Determine the (X, Y) coordinate at the center of the cell enclosing the given text.  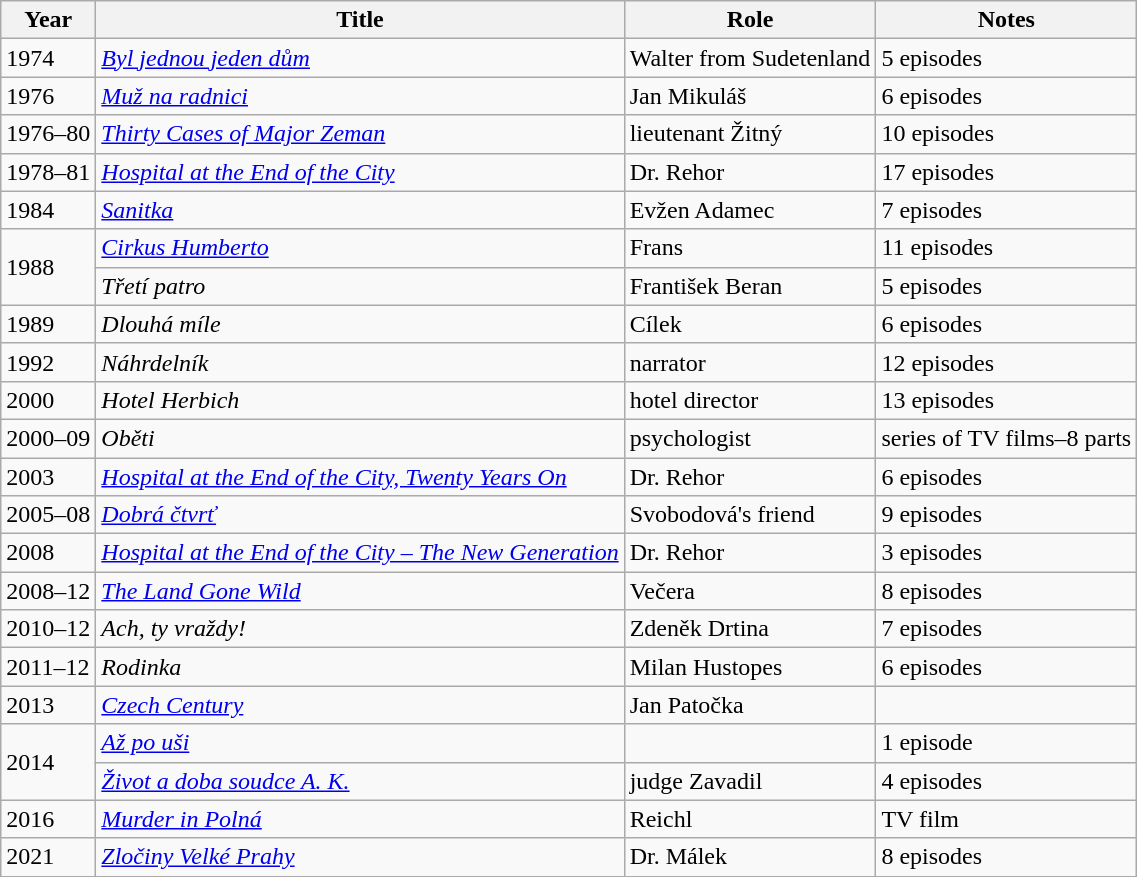
judge Zavadil (750, 781)
2011–12 (48, 667)
2008–12 (48, 591)
Walter from Sudetenland (750, 58)
Rodinka (360, 667)
Jan Patočka (750, 705)
2000 (48, 400)
Hospital at the End of the City, Twenty Years On (360, 477)
lieutenant Žitný (750, 134)
Hotel Herbich (360, 400)
Zločiny Velké Prahy (360, 857)
Cirkus Humberto (360, 248)
2010–12 (48, 629)
10 episodes (1006, 134)
Večera (750, 591)
1989 (48, 324)
Muž na radnici (360, 96)
The Land Gone Wild (360, 591)
Oběti (360, 438)
9 episodes (1006, 515)
Milan Hustopes (750, 667)
Murder in Polná (360, 819)
4 episodes (1006, 781)
Ach, ty vraždy! (360, 629)
3 episodes (1006, 553)
Notes (1006, 20)
1974 (48, 58)
psychologist (750, 438)
2003 (48, 477)
2005–08 (48, 515)
Thirty Cases of Major Zeman (360, 134)
Svobodová's friend (750, 515)
Až po uši (360, 743)
1978–81 (48, 172)
hotel director (750, 400)
Year (48, 20)
František Beran (750, 286)
narrator (750, 362)
Cílek (750, 324)
1 episode (1006, 743)
1992 (48, 362)
Reichl (750, 819)
Evžen Adamec (750, 210)
11 episodes (1006, 248)
series of TV films–8 parts (1006, 438)
Sanitka (360, 210)
1984 (48, 210)
Život a doba soudce A. K. (360, 781)
Dlouhá míle (360, 324)
2021 (48, 857)
13 episodes (1006, 400)
Zdeněk Drtina (750, 629)
2013 (48, 705)
Dr. Málek (750, 857)
Czech Century (360, 705)
Náhrdelník (360, 362)
Hospital at the End of the City – The New Generation (360, 553)
Jan Mikuláš (750, 96)
TV film (1006, 819)
12 episodes (1006, 362)
Dobrá čtvrť (360, 515)
Role (750, 20)
2008 (48, 553)
1976–80 (48, 134)
Byl jednou jeden dům (360, 58)
17 episodes (1006, 172)
2000–09 (48, 438)
Hospital at the End of the City (360, 172)
Title (360, 20)
2016 (48, 819)
Třetí patro (360, 286)
2014 (48, 762)
1988 (48, 267)
1976 (48, 96)
Frans (750, 248)
